Locate the cell with the specified text and output its (x, y) center coordinate. 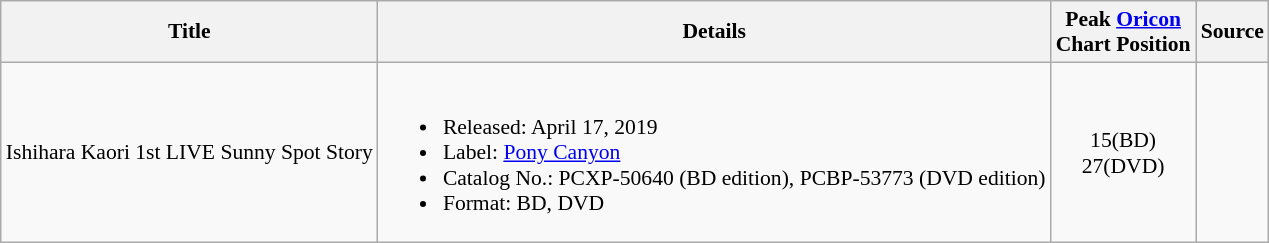
Peak OriconChart Position (1124, 32)
Details (714, 32)
Released: April 17, 2019Label: Pony CanyonCatalog No.: PCXP-50640 (BD edition), PCBP-53773 (DVD edition)Format: BD, DVD (714, 152)
Source (1232, 32)
Ishihara Kaori 1st LIVE Sunny Spot Story (190, 152)
Title (190, 32)
15(BD)27(DVD) (1124, 152)
